Return (X, Y) of the center of cell containing provided text 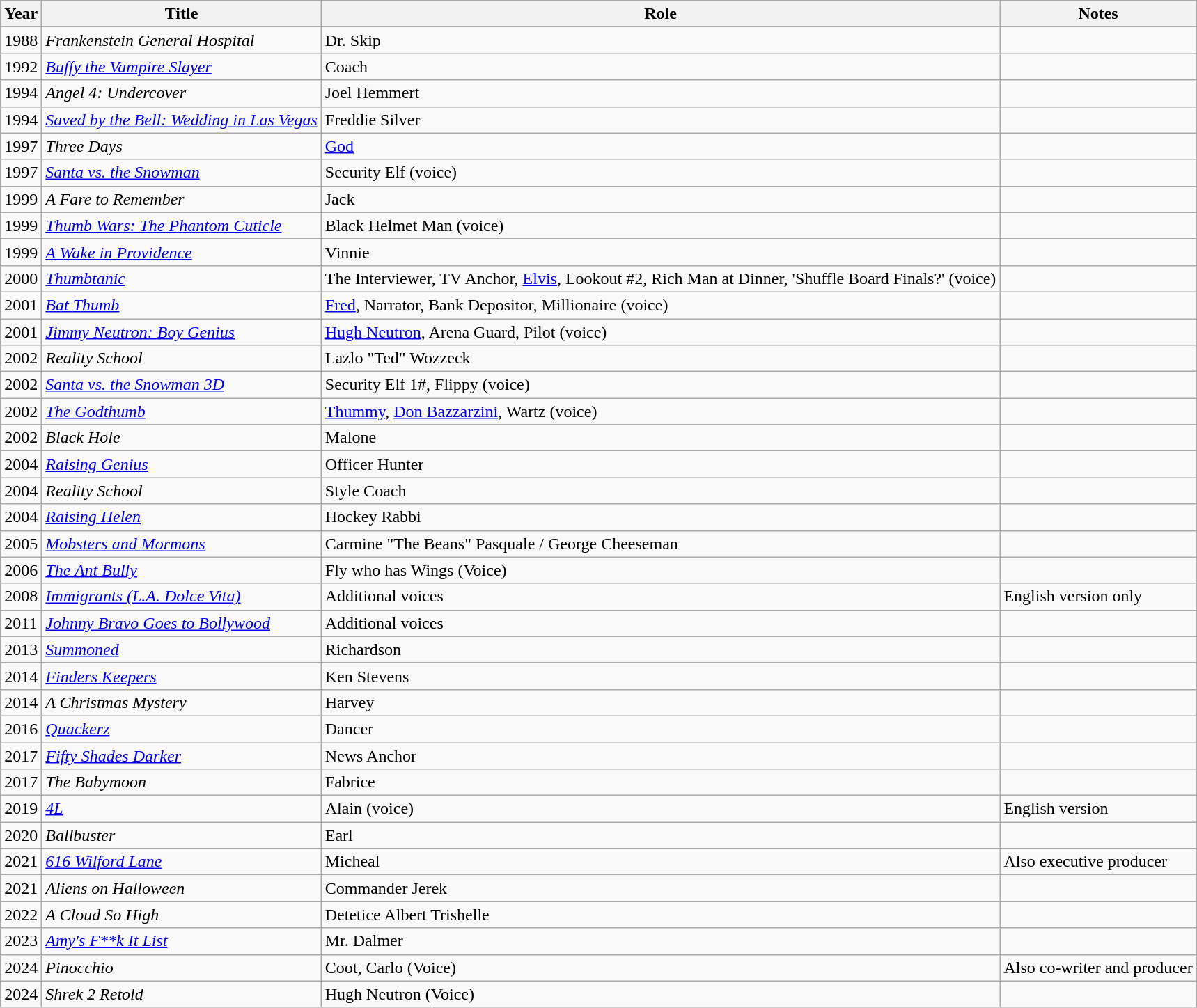
Style Coach (660, 491)
The Ant Bully (181, 570)
Jack (660, 199)
Jimmy Neutron: Boy Genius (181, 332)
Malone (660, 438)
Year (21, 14)
Frankenstein General Hospital (181, 40)
The Babymoon (181, 782)
Lazlo "Ted" Wozzeck (660, 359)
Amy's F**k It List (181, 941)
A Cloud So High (181, 915)
Role (660, 14)
Coot, Carlo (Voice) (660, 968)
Joel Hemmert (660, 93)
English version (1098, 809)
Alain (voice) (660, 809)
The Godthumb (181, 411)
Detetice Albert Trishelle (660, 915)
Fifty Shades Darker (181, 755)
2016 (21, 729)
2019 (21, 809)
Freddie Silver (660, 120)
Black Hole (181, 438)
4L (181, 809)
Coach (660, 67)
Also co-writer and producer (1098, 968)
Vinnie (660, 252)
Immigrants (L.A. Dolce Vita) (181, 597)
Santa vs. the Snowman (181, 173)
Title (181, 14)
2023 (21, 941)
Carmine "The Beans" Pasquale / George Cheeseman (660, 544)
Micheal (660, 862)
Ballbuster (181, 835)
Shrek 2 Retold (181, 994)
Notes (1098, 14)
2011 (21, 623)
Mr. Dalmer (660, 941)
2006 (21, 570)
2000 (21, 278)
Hugh Neutron (Voice) (660, 994)
2008 (21, 597)
616 Wilford Lane (181, 862)
Harvey (660, 702)
English version only (1098, 597)
Black Helmet Man (voice) (660, 226)
Security Elf (voice) (660, 173)
Bat Thumb (181, 305)
Johnny Bravo Goes to Bollywood (181, 623)
Pinocchio (181, 968)
Fly who has Wings (Voice) (660, 570)
2005 (21, 544)
Summoned (181, 649)
Aliens on Halloween (181, 888)
God (660, 146)
News Anchor (660, 755)
Richardson (660, 649)
Fabrice (660, 782)
Saved by the Bell: Wedding in Las Vegas (181, 120)
2022 (21, 915)
Hugh Neutron, Arena Guard, Pilot (voice) (660, 332)
Commander Jerek (660, 888)
Also executive producer (1098, 862)
Dr. Skip (660, 40)
Raising Genius (181, 464)
Santa vs. the Snowman 3D (181, 385)
Finders Keepers (181, 676)
Officer Hunter (660, 464)
Buffy the Vampire Slayer (181, 67)
Angel 4: Undercover (181, 93)
Mobsters and Mormons (181, 544)
1988 (21, 40)
1992 (21, 67)
The Interviewer, TV Anchor, Elvis, Lookout #2, Rich Man at Dinner, 'Shuffle Board Finals?' (voice) (660, 278)
Quackerz (181, 729)
Thummy, Don Bazzarzini, Wartz (voice) (660, 411)
2020 (21, 835)
Three Days (181, 146)
A Christmas Mystery (181, 702)
Thumb Wars: The Phantom Cuticle (181, 226)
2013 (21, 649)
A Wake in Providence (181, 252)
Thumbtanic (181, 278)
Hockey Rabbi (660, 517)
Fred, Narrator, Bank Depositor, Millionaire (voice) (660, 305)
Ken Stevens (660, 676)
Earl (660, 835)
Dancer (660, 729)
A Fare to Remember (181, 199)
Raising Helen (181, 517)
Security Elf 1#, Flippy (voice) (660, 385)
